Pinpoint the cell where the given text exists, returning its (X, Y) midpoint coordinate. 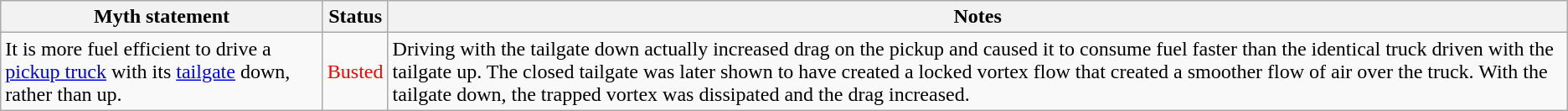
Notes (977, 17)
Busted (355, 71)
Status (355, 17)
Myth statement (162, 17)
It is more fuel efficient to drive a pickup truck with its tailgate down, rather than up. (162, 71)
